Provide the (x, y) coordinate of the cell's center where the given text is located.  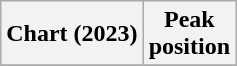
Chart (2023) (72, 34)
Peak position (189, 34)
